Provide the (X, Y) coordinate of the cell's center where the given text is located.  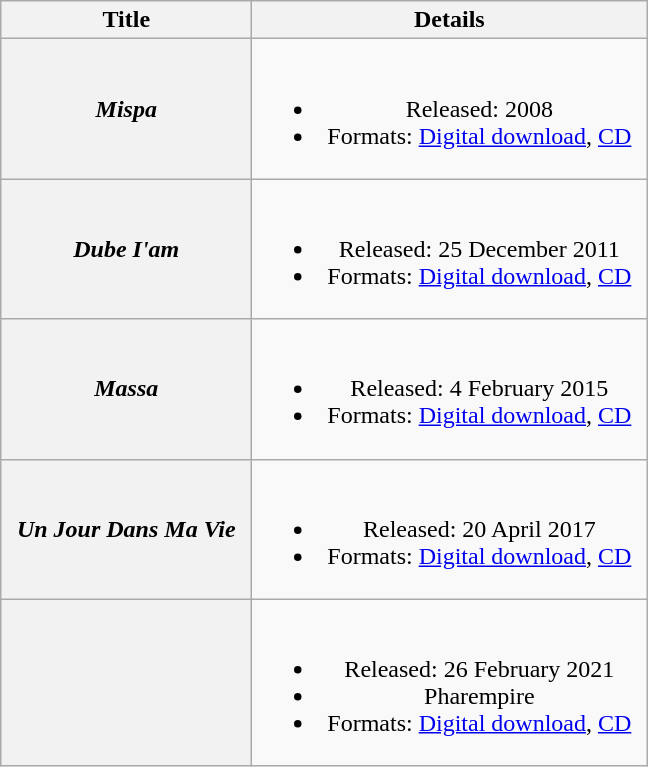
Released: 20 April 2017Formats: Digital download, CD (450, 529)
Released: 26 February 2021PharempireFormats: Digital download, CD (450, 682)
Mispa (126, 109)
Un Jour Dans Ma Vie (126, 529)
Released: 4 February 2015Formats: Digital download, CD (450, 389)
Released: 2008Formats: Digital download, CD (450, 109)
Dube I'am (126, 249)
Massa (126, 389)
Title (126, 20)
Released: 25 December 2011Formats: Digital download, CD (450, 249)
Details (450, 20)
